Locate the cell with the specified text and output its (X, Y) center coordinate. 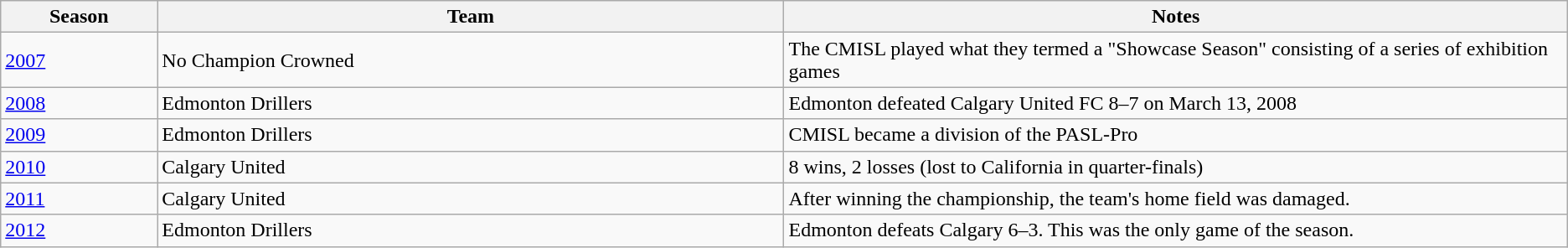
2009 (79, 135)
Edmonton defeats Calgary 6–3. This was the only game of the season. (1176, 230)
Notes (1176, 17)
Edmonton defeated Calgary United FC 8–7 on March 13, 2008 (1176, 103)
CMISL became a division of the PASL-Pro (1176, 135)
2011 (79, 199)
The CMISL played what they termed a "Showcase Season" consisting of a series of exhibition games (1176, 60)
2012 (79, 230)
2008 (79, 103)
2010 (79, 167)
No Champion Crowned (471, 60)
8 wins, 2 losses (lost to California in quarter-finals) (1176, 167)
Season (79, 17)
2007 (79, 60)
Team (471, 17)
After winning the championship, the team's home field was damaged. (1176, 199)
